From the cell containing the given text, extract its center point as [X, Y] coordinate. 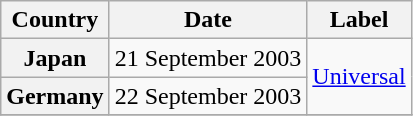
Country [55, 20]
Germany [55, 96]
Japan [55, 58]
Universal [359, 77]
21 September 2003 [208, 58]
Date [208, 20]
Label [359, 20]
22 September 2003 [208, 96]
